Locate the cell with the specified text and output its (x, y) center coordinate. 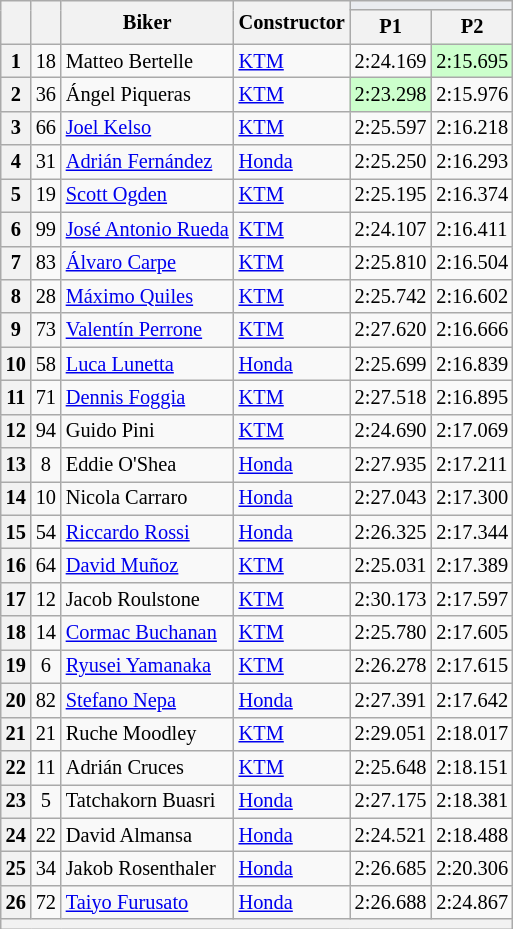
2:27.620 (391, 330)
2:29.051 (391, 734)
P2 (472, 27)
15 (16, 532)
2:16.218 (472, 128)
2:24.169 (391, 61)
28 (46, 296)
2:17.389 (472, 565)
Adrián Fernández (148, 162)
Eddie O'Shea (148, 465)
2:17.344 (472, 532)
99 (46, 229)
2:17.211 (472, 465)
72 (46, 902)
Jacob Roulstone (148, 599)
13 (16, 465)
2:27.518 (391, 397)
2:16.666 (472, 330)
2:27.935 (391, 465)
2:17.069 (472, 431)
2:24.107 (391, 229)
Guido Pini (148, 431)
31 (46, 162)
2:26.688 (391, 902)
2:25.742 (391, 296)
Adrián Cruces (148, 767)
20 (16, 700)
66 (46, 128)
2:16.602 (472, 296)
David Muñoz (148, 565)
16 (16, 565)
Nicola Carraro (148, 498)
José Antonio Rueda (148, 229)
2:16.504 (472, 263)
3 (16, 128)
Álvaro Carpe (148, 263)
2:27.391 (391, 700)
2:17.615 (472, 666)
Ángel Piqueras (148, 94)
54 (46, 532)
2:26.325 (391, 532)
2:16.293 (472, 162)
2:17.605 (472, 633)
2:24.690 (391, 431)
4 (16, 162)
2:30.173 (391, 599)
Jakob Rosenthaler (148, 868)
26 (16, 902)
2:17.642 (472, 700)
2:16.895 (472, 397)
P1 (391, 27)
2:15.976 (472, 94)
94 (46, 431)
Stefano Nepa (148, 700)
David Almansa (148, 835)
2:27.175 (391, 801)
2:23.298 (391, 94)
82 (46, 700)
2:26.278 (391, 666)
71 (46, 397)
2:17.300 (472, 498)
Luca Lunetta (148, 364)
Scott Ogden (148, 195)
2:24.521 (391, 835)
Dennis Foggia (148, 397)
24 (16, 835)
2:25.031 (391, 565)
Riccardo Rossi (148, 532)
2:25.250 (391, 162)
23 (16, 801)
Máximo Quiles (148, 296)
2:25.195 (391, 195)
2:16.374 (472, 195)
Matteo Bertelle (148, 61)
2:25.810 (391, 263)
Biker (148, 22)
2 (16, 94)
2:16.411 (472, 229)
2:17.597 (472, 599)
Tatchakorn Buasri (148, 801)
2:16.839 (472, 364)
58 (46, 364)
Ruche Moodley (148, 734)
1 (16, 61)
2:25.780 (391, 633)
Joel Kelso (148, 128)
2:18.017 (472, 734)
34 (46, 868)
73 (46, 330)
Constructor (292, 22)
2:25.699 (391, 364)
2:24.867 (472, 902)
7 (16, 263)
2:25.648 (391, 767)
2:20.306 (472, 868)
Taiyo Furusato (148, 902)
2:18.381 (472, 801)
2:27.043 (391, 498)
9 (16, 330)
2:18.488 (472, 835)
Cormac Buchanan (148, 633)
64 (46, 565)
36 (46, 94)
17 (16, 599)
2:26.685 (391, 868)
25 (16, 868)
Valentín Perrone (148, 330)
83 (46, 263)
2:18.151 (472, 767)
2:25.597 (391, 128)
Ryusei Yamanaka (148, 666)
2:15.695 (472, 61)
